Determine the (X, Y) coordinate at the center of the cell enclosing the given text.  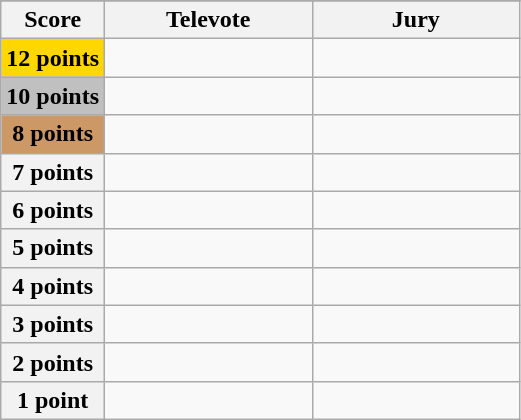
3 points (53, 324)
Televote (209, 20)
5 points (53, 248)
Jury (416, 20)
7 points (53, 172)
8 points (53, 134)
Score (53, 20)
2 points (53, 362)
6 points (53, 210)
4 points (53, 286)
12 points (53, 58)
10 points (53, 96)
1 point (53, 400)
